Detect which cell encompasses the target text, then output its (x, y) center coordinate. 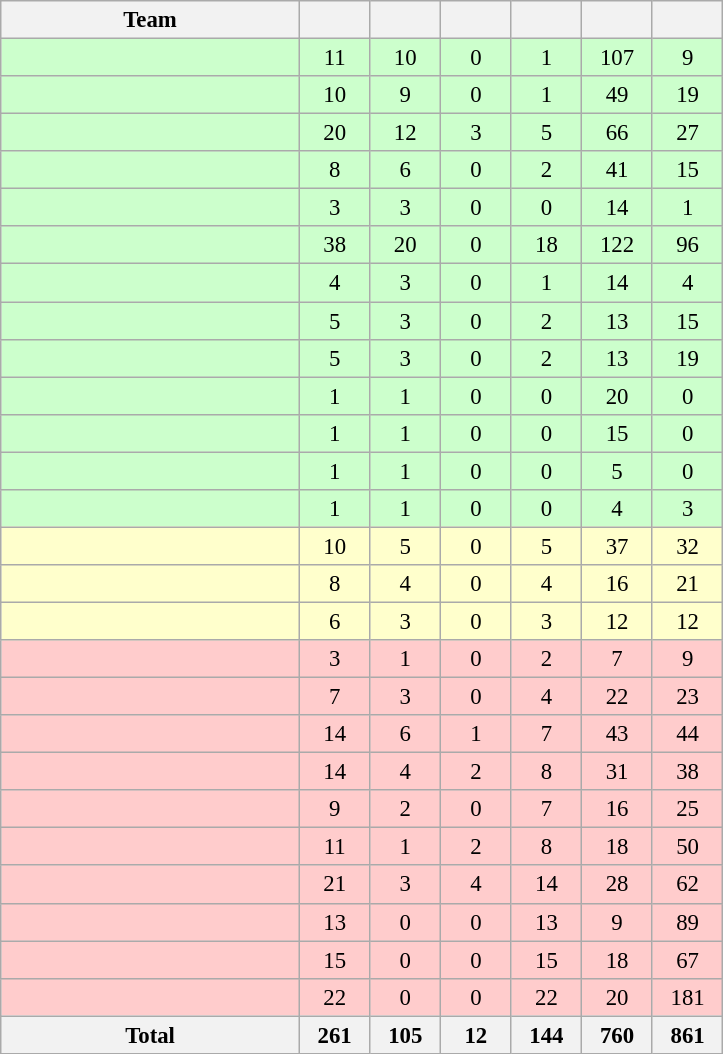
41 (618, 170)
122 (618, 245)
96 (688, 245)
105 (406, 1035)
66 (618, 133)
28 (618, 885)
Team (150, 20)
37 (618, 546)
25 (688, 809)
261 (334, 1035)
181 (688, 997)
50 (688, 847)
89 (688, 922)
43 (618, 734)
107 (618, 58)
760 (618, 1035)
62 (688, 885)
861 (688, 1035)
31 (618, 772)
23 (688, 697)
44 (688, 734)
Total (150, 1035)
144 (546, 1035)
49 (618, 95)
67 (688, 960)
27 (688, 133)
32 (688, 546)
